Scan for the cell matching the given text and deliver its (x, y) coordinate at center. 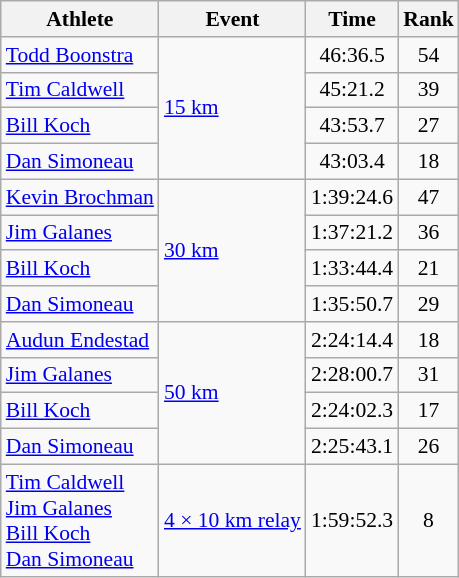
47 (428, 197)
1:33:44.4 (352, 269)
8 (428, 520)
2:28:00.7 (352, 375)
1:37:21.2 (352, 233)
Time (352, 19)
Todd Boonstra (80, 55)
Audun Endestad (80, 340)
29 (428, 304)
Rank (428, 19)
43:03.4 (352, 162)
27 (428, 126)
1:59:52.3 (352, 520)
Tim Caldwell (80, 90)
39 (428, 90)
Kevin Brochman (80, 197)
30 km (232, 250)
Tim CaldwellJim GalanesBill KochDan Simoneau (80, 520)
Athlete (80, 19)
1:35:50.7 (352, 304)
2:24:02.3 (352, 411)
2:24:14.4 (352, 340)
4 × 10 km relay (232, 520)
43:53.7 (352, 126)
45:21.2 (352, 90)
15 km (232, 108)
17 (428, 411)
Event (232, 19)
36 (428, 233)
54 (428, 55)
46:36.5 (352, 55)
26 (428, 447)
50 km (232, 393)
31 (428, 375)
21 (428, 269)
2:25:43.1 (352, 447)
1:39:24.6 (352, 197)
